Return the (x, y) coordinate for the center point of the cell that contains the specified text.  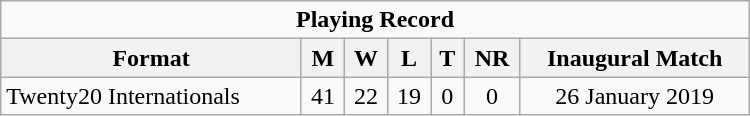
W (366, 58)
Playing Record (375, 20)
T (448, 58)
19 (410, 96)
26 January 2019 (634, 96)
Inaugural Match (634, 58)
Twenty20 Internationals (152, 96)
41 (322, 96)
22 (366, 96)
NR (492, 58)
M (322, 58)
L (410, 58)
Format (152, 58)
